Detect which cell encompasses the target text, then output its [x, y] center coordinate. 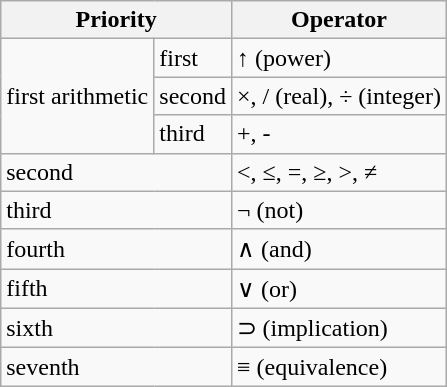
⊃ (implication) [338, 328]
Operator [338, 20]
first [193, 58]
first arithmetic [78, 96]
Priority [116, 20]
↑ (power) [338, 58]
+, - [338, 134]
∨ (or) [338, 289]
×, / (real), ÷ (integer) [338, 96]
fourth [116, 249]
fifth [116, 289]
<, ≤, =, ≥, >, ≠ [338, 172]
¬ (not) [338, 210]
sixth [116, 328]
∧ (and) [338, 249]
seventh [116, 367]
≡ (equivalence) [338, 367]
